Search for the cell housing the specified text and yield its [x, y] center coordinate. 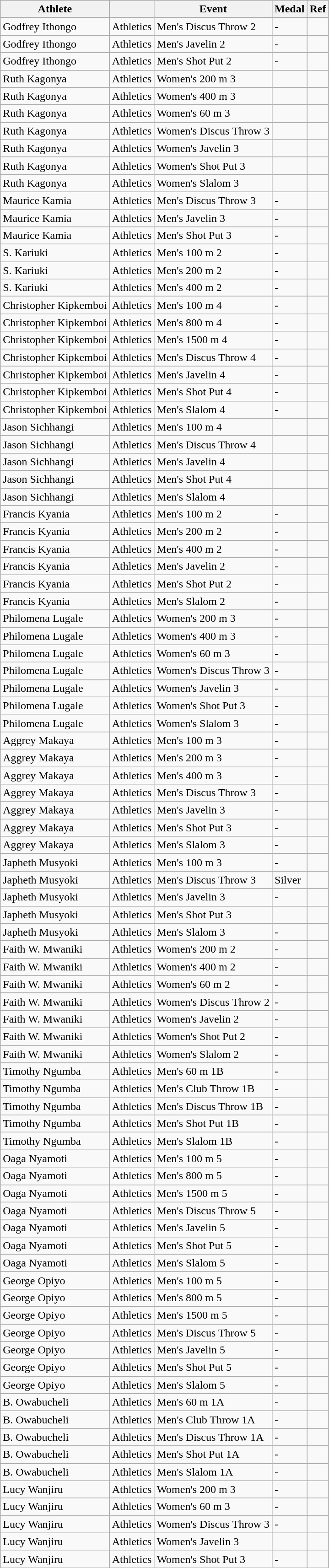
Women's 400 m 2 [213, 967]
Event [213, 9]
Women's Shot Put 2 [213, 1036]
Men's Discus Throw 1B [213, 1106]
Men's 800 m 4 [213, 323]
Women's 60 m 2 [213, 984]
Women's Discus Throw 2 [213, 1002]
Women's 200 m 2 [213, 949]
Men's 1500 m 4 [213, 340]
Men's Club Throw 1A [213, 1420]
Men's Slalom 1B [213, 1141]
Athlete [55, 9]
Women's Javelin 2 [213, 1019]
Men's Discus Throw 1A [213, 1437]
Women's Slalom 2 [213, 1054]
Men's Shot Put 1A [213, 1455]
Men's 400 m 3 [213, 776]
Men's 60 m 1A [213, 1402]
Men's Club Throw 1B [213, 1089]
Men's Shot Put 1B [213, 1124]
Men's Slalom 2 [213, 601]
Medal [290, 9]
Men's Slalom 1A [213, 1472]
Silver [290, 880]
Men's 60 m 1B [213, 1072]
Men's Discus Throw 2 [213, 27]
Ref [318, 9]
Men's 200 m 3 [213, 758]
